Locate the cell with the specified text and output its (x, y) center coordinate. 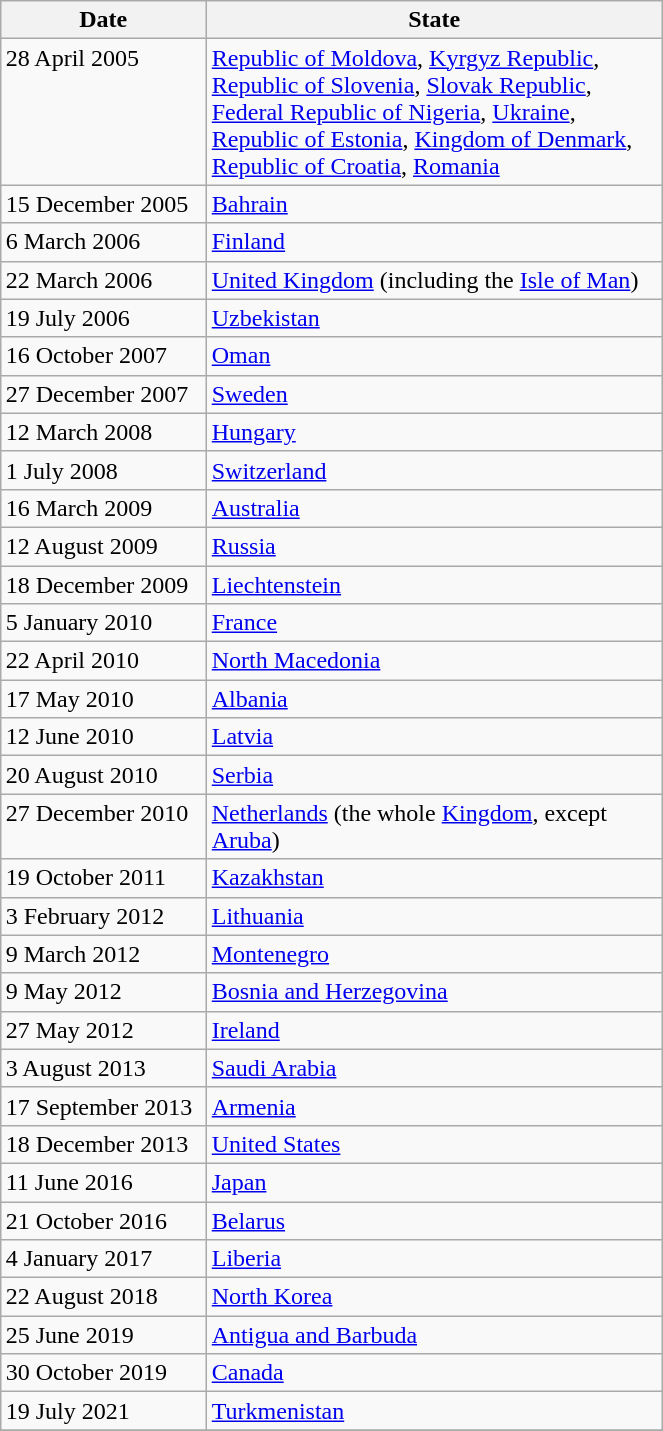
22 August 2018 (103, 1297)
19 July 2021 (103, 1411)
Switzerland (434, 470)
17 September 2013 (103, 1106)
20 August 2010 (103, 775)
3 February 2012 (103, 916)
Oman (434, 356)
Date (103, 20)
19 July 2006 (103, 318)
Liberia (434, 1259)
United Kingdom (including the Isle of Man) (434, 280)
9 May 2012 (103, 992)
North Korea (434, 1297)
15 December 2005 (103, 204)
Japan (434, 1182)
11 June 2016 (103, 1182)
22 March 2006 (103, 280)
30 October 2019 (103, 1373)
Ireland (434, 1030)
Netherlands (the whole Kingdom, except Aruba) (434, 826)
Belarus (434, 1221)
16 March 2009 (103, 508)
4 January 2017 (103, 1259)
5 January 2010 (103, 623)
21 October 2016 (103, 1221)
Montenegro (434, 954)
Saudi Arabia (434, 1068)
25 June 2019 (103, 1335)
9 March 2012 (103, 954)
Albania (434, 699)
16 October 2007 (103, 356)
27 May 2012 (103, 1030)
19 October 2011 (103, 878)
12 June 2010 (103, 737)
3 August 2013 (103, 1068)
Sweden (434, 394)
Lithuania (434, 916)
Armenia (434, 1106)
Serbia (434, 775)
Latvia (434, 737)
27 December 2010 (103, 826)
12 August 2009 (103, 546)
Uzbekistan (434, 318)
Hungary (434, 432)
Bahrain (434, 204)
18 December 2009 (103, 585)
22 April 2010 (103, 661)
17 May 2010 (103, 699)
United States (434, 1144)
North Macedonia (434, 661)
State (434, 20)
Australia (434, 508)
Bosnia and Herzegovina (434, 992)
Liechtenstein (434, 585)
Antigua and Barbuda (434, 1335)
27 December 2007 (103, 394)
18 December 2013 (103, 1144)
28 April 2005 (103, 112)
Turkmenistan (434, 1411)
Kazakhstan (434, 878)
France (434, 623)
Canada (434, 1373)
12 March 2008 (103, 432)
6 March 2006 (103, 242)
1 July 2008 (103, 470)
Finland (434, 242)
Russia (434, 546)
